Find where the given text appears and provide that cell's center as (X, Y) coordinate. 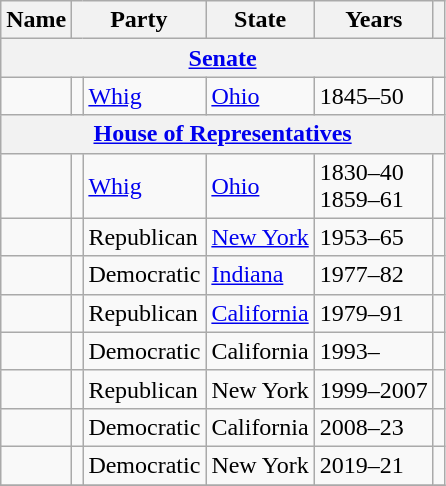
Indiana (260, 275)
1977–82 (374, 275)
1999–2007 (374, 389)
1993– (374, 351)
1953–65 (374, 237)
Senate (223, 58)
House of Representatives (223, 134)
Party (139, 20)
1830–401859–61 (374, 186)
2008–23 (374, 427)
Years (374, 20)
Name (36, 20)
2019–21 (374, 465)
1979–91 (374, 313)
1845–50 (374, 96)
State (260, 20)
